Return (X, Y) of the center of cell containing provided text 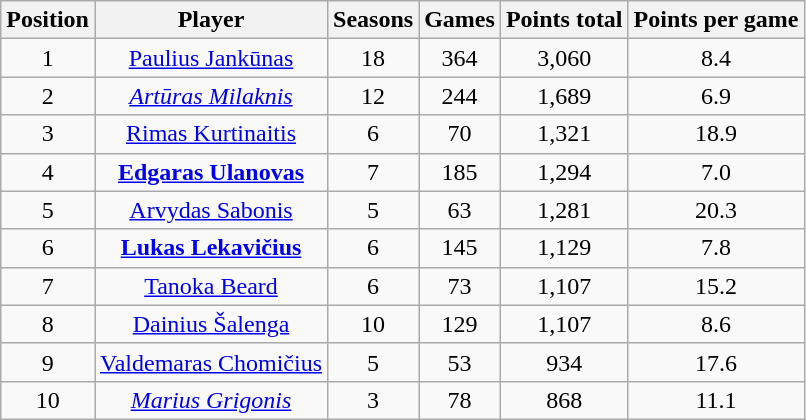
9 (48, 362)
8.4 (716, 58)
12 (374, 96)
1,689 (564, 96)
364 (460, 58)
934 (564, 362)
70 (460, 134)
17.6 (716, 362)
18.9 (716, 134)
2 (48, 96)
11.1 (716, 400)
Lukas Lekavičius (210, 248)
145 (460, 248)
244 (460, 96)
3,060 (564, 58)
Player (210, 20)
1,129 (564, 248)
53 (460, 362)
Position (48, 20)
868 (564, 400)
Rimas Kurtinaitis (210, 134)
Dainius Šalenga (210, 324)
Edgaras Ulanovas (210, 172)
7.0 (716, 172)
129 (460, 324)
Points total (564, 20)
8 (48, 324)
Valdemaras Chomičius (210, 362)
Paulius Jankūnas (210, 58)
1 (48, 58)
1,281 (564, 210)
73 (460, 286)
6.9 (716, 96)
Seasons (374, 20)
185 (460, 172)
63 (460, 210)
7.8 (716, 248)
Marius Grigonis (210, 400)
18 (374, 58)
15.2 (716, 286)
Arvydas Sabonis (210, 210)
Tanoka Beard (210, 286)
Games (460, 20)
20.3 (716, 210)
78 (460, 400)
8.6 (716, 324)
4 (48, 172)
Artūras Milaknis (210, 96)
Points per game (716, 20)
1,321 (564, 134)
1,294 (564, 172)
